Search for the cell housing the specified text and yield its [X, Y] center coordinate. 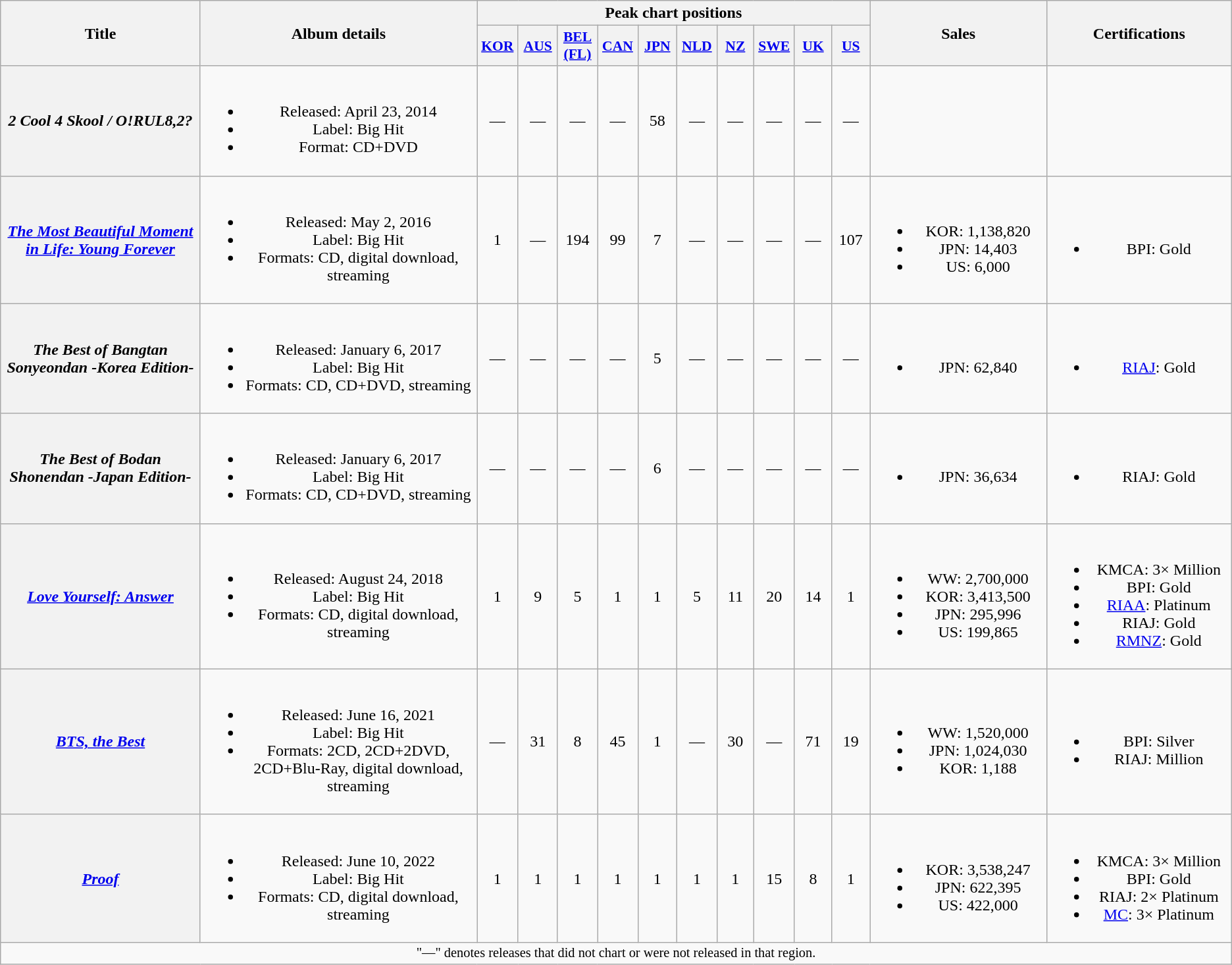
9 [538, 596]
Certifications [1139, 33]
BEL(FL) [577, 46]
14 [813, 596]
US [851, 46]
45 [618, 741]
JPN: 36,634 [958, 469]
The Best of Bangtan Sonyeondan -Korea Edition- [101, 358]
The Most Beautiful Moment in Life: Young Forever [101, 240]
CAN [618, 46]
NZ [735, 46]
Album details [338, 33]
Peak chart positions [674, 13]
71 [813, 741]
6 [657, 469]
107 [851, 240]
UK [813, 46]
KMCA: 3× MillionBPI: GoldRIAJ: 2× PlatinumMC: 3× Platinum [1139, 878]
AUS [538, 46]
30 [735, 741]
58 [657, 121]
KMCA: 3× MillionBPI: GoldRIAA: PlatinumRIAJ: GoldRMNZ: Gold [1139, 596]
BPI: SilverRIAJ: Million [1139, 741]
KOR: 3,538,247JPN: 622,395US: 422,000 [958, 878]
15 [774, 878]
The Best of Bodan Shonendan -Japan Edition- [101, 469]
Released: April 23, 2014Label: Big HitFormat: CD+DVD [338, 121]
Released: August 24, 2018Label: Big HitFormats: CD, digital download, streaming [338, 596]
JPN [657, 46]
194 [577, 240]
99 [618, 240]
WW: 1,520,000JPN: 1,024,030KOR: 1,188 [958, 741]
Proof [101, 878]
WW: 2,700,000KOR: 3,413,500JPN: 295,996US: 199,865 [958, 596]
19 [851, 741]
Released: June 16, 2021Label: Big HitFormats: 2CD, 2CD+2DVD, 2CD+Blu-Ray, digital download, streaming [338, 741]
20 [774, 596]
BTS, the Best [101, 741]
31 [538, 741]
2 Cool 4 Skool / O!RUL8,2? [101, 121]
KOR: 1,138,820JPN: 14,403US: 6,000 [958, 240]
"—" denotes releases that did not chart or were not released in that region. [616, 953]
KOR [498, 46]
7 [657, 240]
Released: June 10, 2022Label: Big HitFormats: CD, digital download, streaming [338, 878]
JPN: 62,840 [958, 358]
Released: May 2, 2016Label: Big HitFormats: CD, digital download, streaming [338, 240]
BPI: Gold [1139, 240]
Sales [958, 33]
Title [101, 33]
SWE [774, 46]
11 [735, 596]
NLD [696, 46]
Love Yourself: Answer [101, 596]
